Pinpoint the cell where the given text exists, returning its [X, Y] midpoint coordinate. 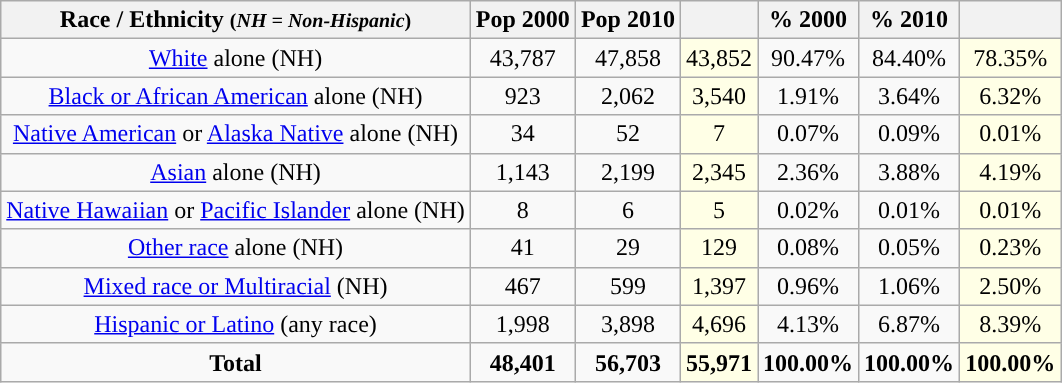
Race / Ethnicity (NH = Non-Hispanic) [236, 20]
3.88% [910, 172]
84.40% [910, 58]
467 [522, 286]
3,540 [718, 96]
Black or African American alone (NH) [236, 96]
29 [628, 248]
923 [522, 96]
Other race alone (NH) [236, 248]
2,062 [628, 96]
43,852 [718, 58]
2.50% [1010, 286]
2.36% [808, 172]
Native Hawaiian or Pacific Islander alone (NH) [236, 210]
Asian alone (NH) [236, 172]
129 [718, 248]
2,345 [718, 172]
1.91% [808, 96]
7 [718, 134]
Pop 2000 [522, 20]
8 [522, 210]
4.19% [1010, 172]
White alone (NH) [236, 58]
4,696 [718, 324]
52 [628, 134]
% 2010 [910, 20]
Mixed race or Multiracial (NH) [236, 286]
Total [236, 362]
% 2000 [808, 20]
1.06% [910, 286]
2,199 [628, 172]
4.13% [808, 324]
599 [628, 286]
78.35% [1010, 58]
Hispanic or Latino (any race) [236, 324]
0.96% [808, 286]
Pop 2010 [628, 20]
0.05% [910, 248]
56,703 [628, 362]
47,858 [628, 58]
90.47% [808, 58]
1,998 [522, 324]
6 [628, 210]
6.32% [1010, 96]
0.08% [808, 248]
8.39% [1010, 324]
3.64% [910, 96]
1,397 [718, 286]
41 [522, 248]
Native American or Alaska Native alone (NH) [236, 134]
0.09% [910, 134]
48,401 [522, 362]
55,971 [718, 362]
3,898 [628, 324]
34 [522, 134]
0.07% [808, 134]
6.87% [910, 324]
5 [718, 210]
0.02% [808, 210]
0.23% [1010, 248]
1,143 [522, 172]
43,787 [522, 58]
